Pinpoint the cell where the given text exists, returning its (X, Y) midpoint coordinate. 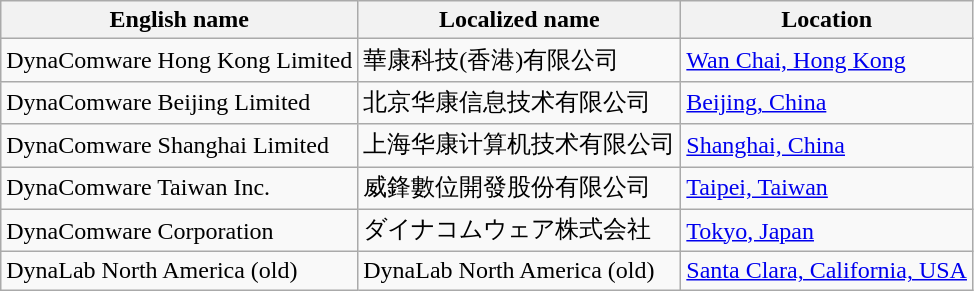
DynaComware Beijing Limited (180, 102)
Beijing, China (827, 102)
Shanghai, China (827, 146)
DynaComware Shanghai Limited (180, 146)
Location (827, 20)
ダイナコムウェア株式会社 (520, 230)
華康科技(香港)有限公司 (520, 60)
English name (180, 20)
Taipei, Taiwan (827, 188)
DynaComware Taiwan Inc. (180, 188)
威鋒數位開發股份有限公司 (520, 188)
北京华康信息技术有限公司 (520, 102)
Tokyo, Japan (827, 230)
Wan Chai, Hong Kong (827, 60)
上海华康计算机技术有限公司 (520, 146)
Santa Clara, California, USA (827, 271)
DynaComware Hong Kong Limited (180, 60)
DynaComware Corporation (180, 230)
Localized name (520, 20)
